Provide the (x, y) coordinate of the cell's center where the given text is located.  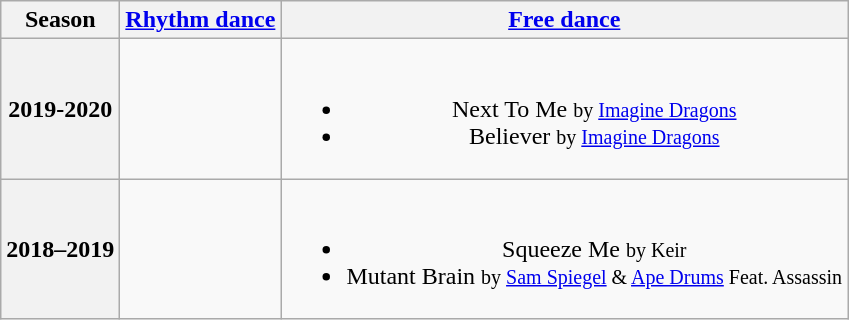
Squeeze Me by KeirMutant Brain by Sam Spiegel & Ape Drums Feat. Assassin (564, 249)
Season (60, 20)
Rhythm dance (200, 20)
2018–2019 (60, 249)
2019-2020 (60, 109)
Free dance (564, 20)
Next To Me by Imagine DragonsBeliever by Imagine Dragons (564, 109)
